Return the (X, Y) coordinate for the center point of the cell that contains the specified text.  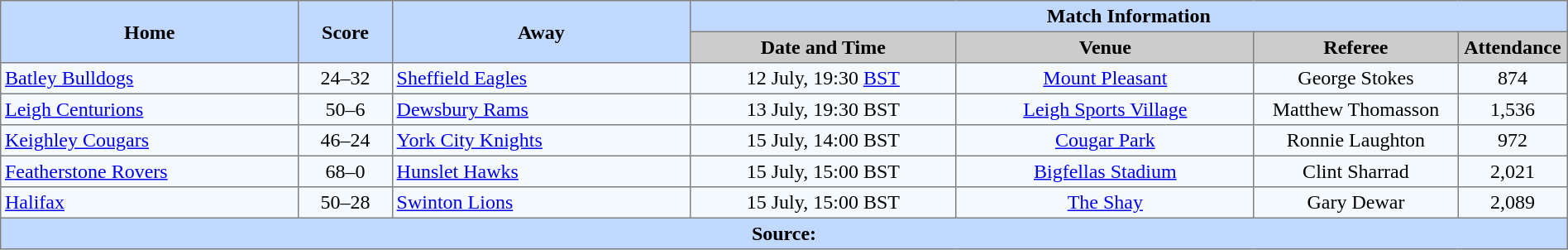
68–0 (346, 171)
Hunslet Hawks (541, 171)
972 (1513, 141)
Clint Sharrad (1355, 171)
Attendance (1513, 47)
Ronnie Laughton (1355, 141)
46–24 (346, 141)
1,536 (1513, 109)
12 July, 19:30 BST (823, 79)
Referee (1355, 47)
George Stokes (1355, 79)
Keighley Cougars (150, 141)
2,089 (1513, 203)
Cougar Park (1105, 141)
2,021 (1513, 171)
The Shay (1105, 203)
13 July, 19:30 BST (823, 109)
15 July, 14:00 BST (823, 141)
874 (1513, 79)
24–32 (346, 79)
Batley Bulldogs (150, 79)
Mount Pleasant (1105, 79)
Away (541, 31)
Sheffield Eagles (541, 79)
Venue (1105, 47)
Featherstone Rovers (150, 171)
Source: (784, 233)
Gary Dewar (1355, 203)
Leigh Centurions (150, 109)
50–28 (346, 203)
50–6 (346, 109)
Score (346, 31)
Match Information (1128, 17)
Dewsbury Rams (541, 109)
Halifax (150, 203)
Bigfellas Stadium (1105, 171)
Home (150, 31)
Date and Time (823, 47)
York City Knights (541, 141)
Swinton Lions (541, 203)
Leigh Sports Village (1105, 109)
Matthew Thomasson (1355, 109)
